Return (x, y) of the center of cell containing provided text 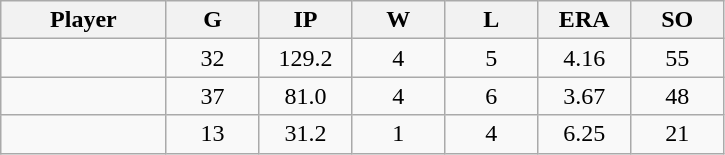
48 (678, 96)
W (398, 20)
55 (678, 58)
IP (306, 20)
81.0 (306, 96)
3.67 (584, 96)
6 (492, 96)
6.25 (584, 134)
31.2 (306, 134)
L (492, 20)
G (212, 20)
129.2 (306, 58)
5 (492, 58)
Player (84, 20)
37 (212, 96)
1 (398, 134)
SO (678, 20)
ERA (584, 20)
32 (212, 58)
4.16 (584, 58)
21 (678, 134)
13 (212, 134)
